Return [X, Y] of the center of cell containing provided text 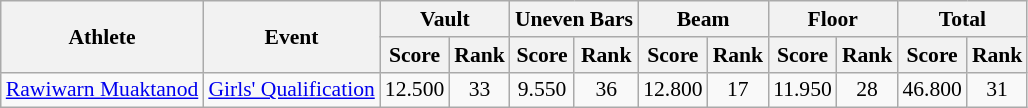
17 [738, 90]
Beam [703, 19]
Vault [445, 19]
Uneven Bars [574, 19]
Girls' Qualification [291, 90]
11.950 [802, 90]
9.550 [542, 90]
Athlete [102, 36]
12.800 [672, 90]
12.500 [414, 90]
36 [606, 90]
28 [868, 90]
Event [291, 36]
31 [998, 90]
Floor [832, 19]
Total [962, 19]
46.800 [932, 90]
Rawiwarn Muaktanod [102, 90]
33 [480, 90]
